Determine the (X, Y) coordinate at the center of the cell enclosing the given text.  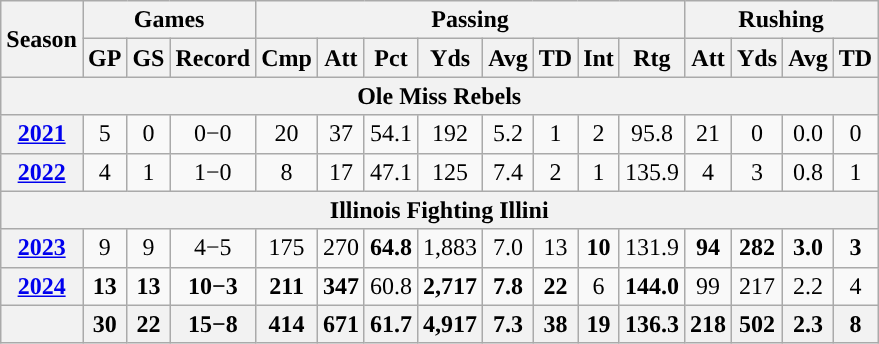
3.0 (808, 248)
20 (287, 134)
502 (758, 324)
2.2 (808, 286)
144.0 (652, 286)
47.1 (390, 172)
135.9 (652, 172)
7.3 (508, 324)
211 (287, 286)
414 (287, 324)
Season (42, 39)
94 (708, 248)
60.8 (390, 286)
270 (340, 248)
192 (450, 134)
7.0 (508, 248)
37 (340, 134)
21 (708, 134)
0−0 (213, 134)
2023 (42, 248)
218 (708, 324)
1,883 (450, 248)
4−5 (213, 248)
175 (287, 248)
7.8 (508, 286)
1−0 (213, 172)
7.4 (508, 172)
217 (758, 286)
54.1 (390, 134)
347 (340, 286)
Games (168, 20)
17 (340, 172)
125 (450, 172)
5 (104, 134)
2021 (42, 134)
6 (599, 286)
131.9 (652, 248)
GS (148, 58)
61.7 (390, 324)
19 (599, 324)
0.0 (808, 134)
38 (555, 324)
282 (758, 248)
10−3 (213, 286)
5.2 (508, 134)
2024 (42, 286)
10 (599, 248)
2022 (42, 172)
99 (708, 286)
64.8 (390, 248)
0.8 (808, 172)
Record (213, 58)
Rtg (652, 58)
Rushing (780, 20)
95.8 (652, 134)
2,717 (450, 286)
Illinois Fighting Illini (440, 210)
15−8 (213, 324)
Int (599, 58)
671 (340, 324)
4,917 (450, 324)
2.3 (808, 324)
Passing (470, 20)
Pct (390, 58)
Cmp (287, 58)
136.3 (652, 324)
30 (104, 324)
GP (104, 58)
Ole Miss Rebels (440, 96)
